Search for the cell housing the specified text and yield its (X, Y) center coordinate. 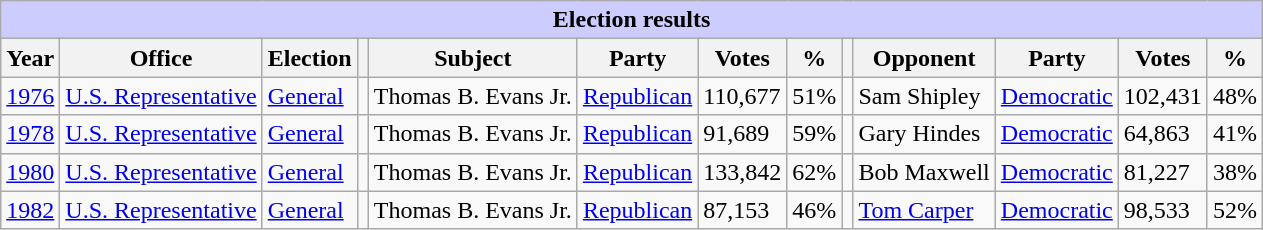
Subject (472, 58)
Bob Maxwell (924, 172)
133,842 (742, 172)
98,533 (1162, 210)
Gary Hindes (924, 134)
Office (161, 58)
Election results (632, 20)
62% (814, 172)
46% (814, 210)
91,689 (742, 134)
Sam Shipley (924, 96)
38% (1234, 172)
51% (814, 96)
81,227 (1162, 172)
Opponent (924, 58)
59% (814, 134)
1980 (30, 172)
1978 (30, 134)
Tom Carper (924, 210)
52% (1234, 210)
64,863 (1162, 134)
Year (30, 58)
110,677 (742, 96)
87,153 (742, 210)
Election (310, 58)
102,431 (1162, 96)
48% (1234, 96)
1982 (30, 210)
41% (1234, 134)
1976 (30, 96)
